From the cell containing the given text, extract its center point as (x, y) coordinate. 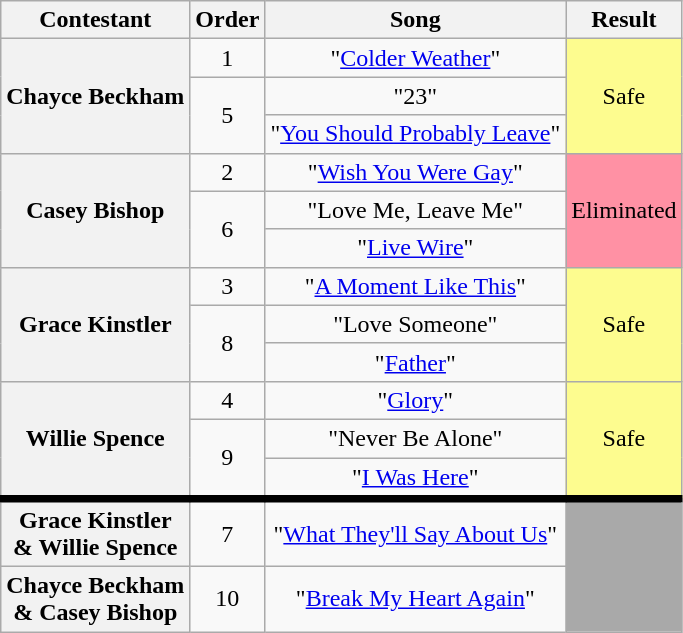
"Never Be Alone" (416, 438)
1 (228, 58)
Song (416, 20)
"Father" (416, 362)
Order (228, 20)
2 (228, 172)
Casey Bishop (96, 210)
Chayce Beckham& Casey Bishop (96, 600)
"Glory" (416, 400)
Eliminated (624, 210)
Willie Spence (96, 440)
3 (228, 286)
"A Moment Like This" (416, 286)
Chayce Beckham (96, 96)
8 (228, 343)
"Live Wire" (416, 248)
"Wish You Were Gay" (416, 172)
Grace Kinstler (96, 324)
9 (228, 458)
5 (228, 115)
6 (228, 229)
Grace Kinstler& Willie Spence (96, 533)
10 (228, 600)
"I Was Here" (416, 478)
Contestant (96, 20)
"23" (416, 96)
"Love Me, Leave Me" (416, 210)
4 (228, 400)
"What They'll Say About Us" (416, 533)
"Colder Weather" (416, 58)
"Love Someone" (416, 324)
"You Should Probably Leave" (416, 134)
"Break My Heart Again" (416, 600)
Result (624, 20)
7 (228, 533)
